Return [X, Y] of the center of cell containing provided text 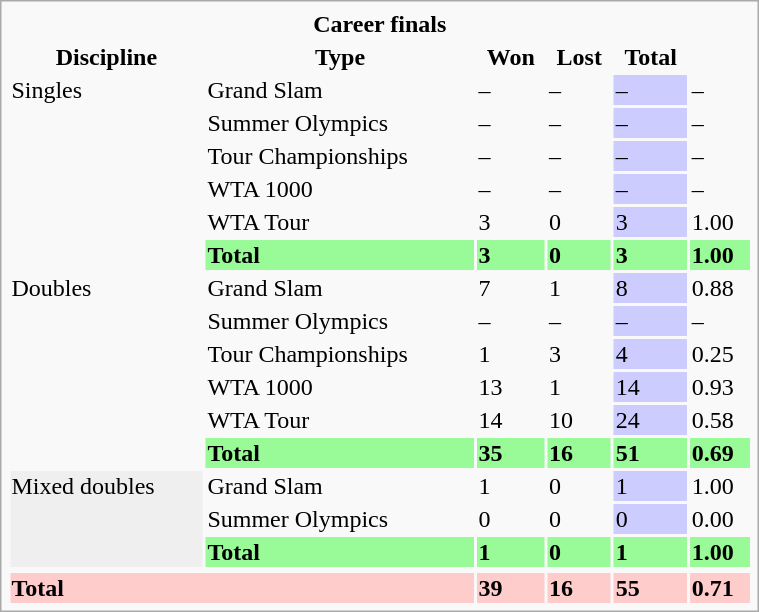
Discipline [106, 57]
0.71 [720, 588]
4 [650, 354]
0.93 [720, 387]
Type [340, 57]
55 [650, 588]
24 [650, 420]
0.25 [720, 354]
Doubles [106, 370]
Career finals [380, 24]
7 [510, 288]
Mixed doubles [106, 519]
8 [650, 288]
0.00 [720, 519]
10 [579, 420]
35 [510, 453]
39 [510, 588]
0.58 [720, 420]
Singles [106, 172]
0.88 [720, 288]
51 [650, 453]
13 [510, 387]
Won [510, 57]
0.69 [720, 453]
Lost [579, 57]
